Output the (X, Y) coordinate of the center of the cell containing the given text.  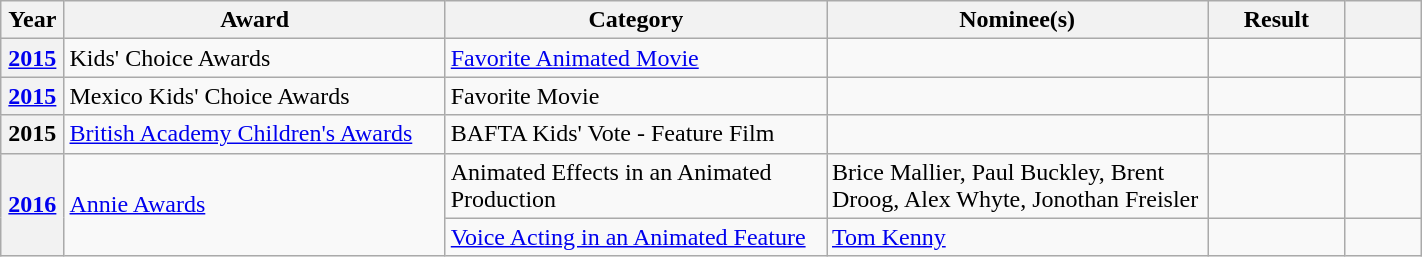
2016 (32, 204)
Brice Mallier, Paul Buckley, Brent Droog, Alex Whyte, Jonothan Freisler (1016, 186)
Result (1276, 20)
Award (254, 20)
BAFTA Kids' Vote - Feature Film (636, 134)
Year (32, 20)
Animated Effects in an Animated Production (636, 186)
Voice Acting in an Animated Feature (636, 237)
Kids' Choice Awards (254, 58)
Category (636, 20)
Nominee(s) (1016, 20)
Mexico Kids' Choice Awards (254, 96)
Favorite Movie (636, 96)
Tom Kenny (1016, 237)
Annie Awards (254, 204)
Favorite Animated Movie (636, 58)
British Academy Children's Awards (254, 134)
